For the text-containing cell, return its midpoint in (X, Y) coordinate format. 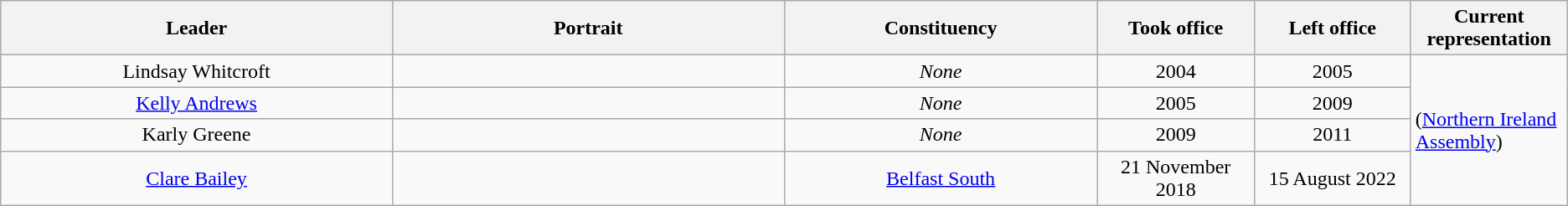
Karly Greene (197, 135)
(Northern Ireland Assembly) (1489, 131)
2011 (1332, 135)
Lindsay Whitcroft (197, 71)
15 August 2022 (1332, 178)
21 November 2018 (1176, 178)
Portrait (588, 28)
Clare Bailey (197, 178)
Constituency (941, 28)
Left office (1332, 28)
Belfast South (941, 178)
Took office (1176, 28)
Kelly Andrews (197, 103)
2004 (1176, 71)
Leader (197, 28)
Current representation (1489, 28)
